Output the (x, y) coordinate of the center of the cell containing the given text.  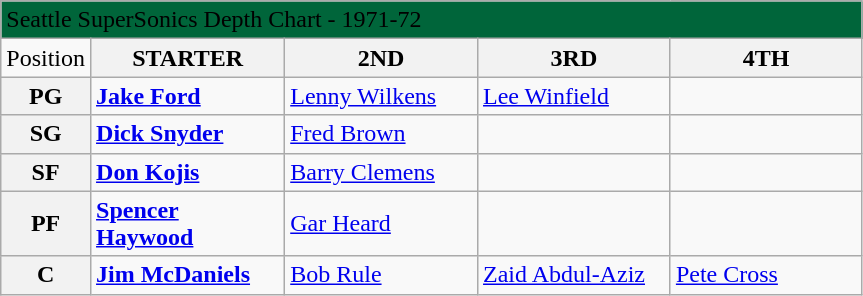
Jake Ford (188, 96)
Lenny Wilkens (382, 96)
3RD (574, 58)
2ND (382, 58)
Zaid Abdul-Aziz (574, 275)
4TH (766, 58)
Dick Snyder (188, 134)
PF (46, 224)
Position (46, 58)
Don Kojis (188, 172)
Pete Cross (766, 275)
SG (46, 134)
Lee Winfield (574, 96)
Bob Rule (382, 275)
Seattle SuperSonics Depth Chart - 1971-72 (432, 20)
Jim McDaniels (188, 275)
SF (46, 172)
Fred Brown (382, 134)
Barry Clemens (382, 172)
C (46, 275)
STARTER (188, 58)
PG (46, 96)
Gar Heard (382, 224)
Spencer Haywood (188, 224)
